Output the (X, Y) coordinate of the center of the cell containing the given text.  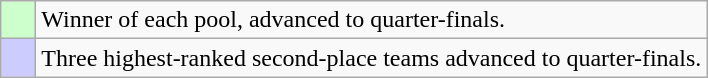
Three highest-ranked second-place teams advanced to quarter-finals. (372, 58)
Winner of each pool, advanced to quarter-finals. (372, 20)
